Identify which cell holds the provided text, then report its (x, y) central coordinate. 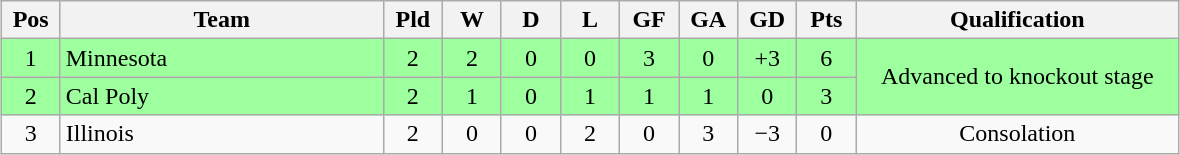
Qualification (1018, 20)
Illinois (222, 134)
GF (650, 20)
Team (222, 20)
W (472, 20)
6 (826, 58)
Minnesota (222, 58)
−3 (768, 134)
Consolation (1018, 134)
Pos (30, 20)
D (530, 20)
+3 (768, 58)
Advanced to knockout stage (1018, 77)
GA (708, 20)
GD (768, 20)
L (590, 20)
Pts (826, 20)
Cal Poly (222, 96)
Pld (412, 20)
